For the text-containing cell, return its midpoint in (x, y) coordinate format. 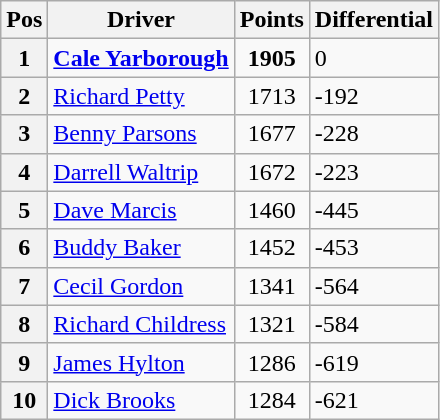
-445 (374, 210)
9 (24, 362)
1341 (272, 286)
1452 (272, 248)
8 (24, 324)
Dick Brooks (141, 400)
-619 (374, 362)
Points (272, 20)
0 (374, 58)
1460 (272, 210)
1 (24, 58)
1672 (272, 172)
Darrell Waltrip (141, 172)
3 (24, 134)
10 (24, 400)
1905 (272, 58)
1286 (272, 362)
Richard Petty (141, 96)
Richard Childress (141, 324)
6 (24, 248)
Dave Marcis (141, 210)
-192 (374, 96)
Cale Yarborough (141, 58)
2 (24, 96)
-228 (374, 134)
1713 (272, 96)
Driver (141, 20)
Buddy Baker (141, 248)
Differential (374, 20)
1677 (272, 134)
-621 (374, 400)
-564 (374, 286)
Pos (24, 20)
James Hylton (141, 362)
Cecil Gordon (141, 286)
-584 (374, 324)
5 (24, 210)
7 (24, 286)
1284 (272, 400)
1321 (272, 324)
Benny Parsons (141, 134)
-223 (374, 172)
-453 (374, 248)
4 (24, 172)
